Pinpoint the cell where the given text exists, returning its (X, Y) midpoint coordinate. 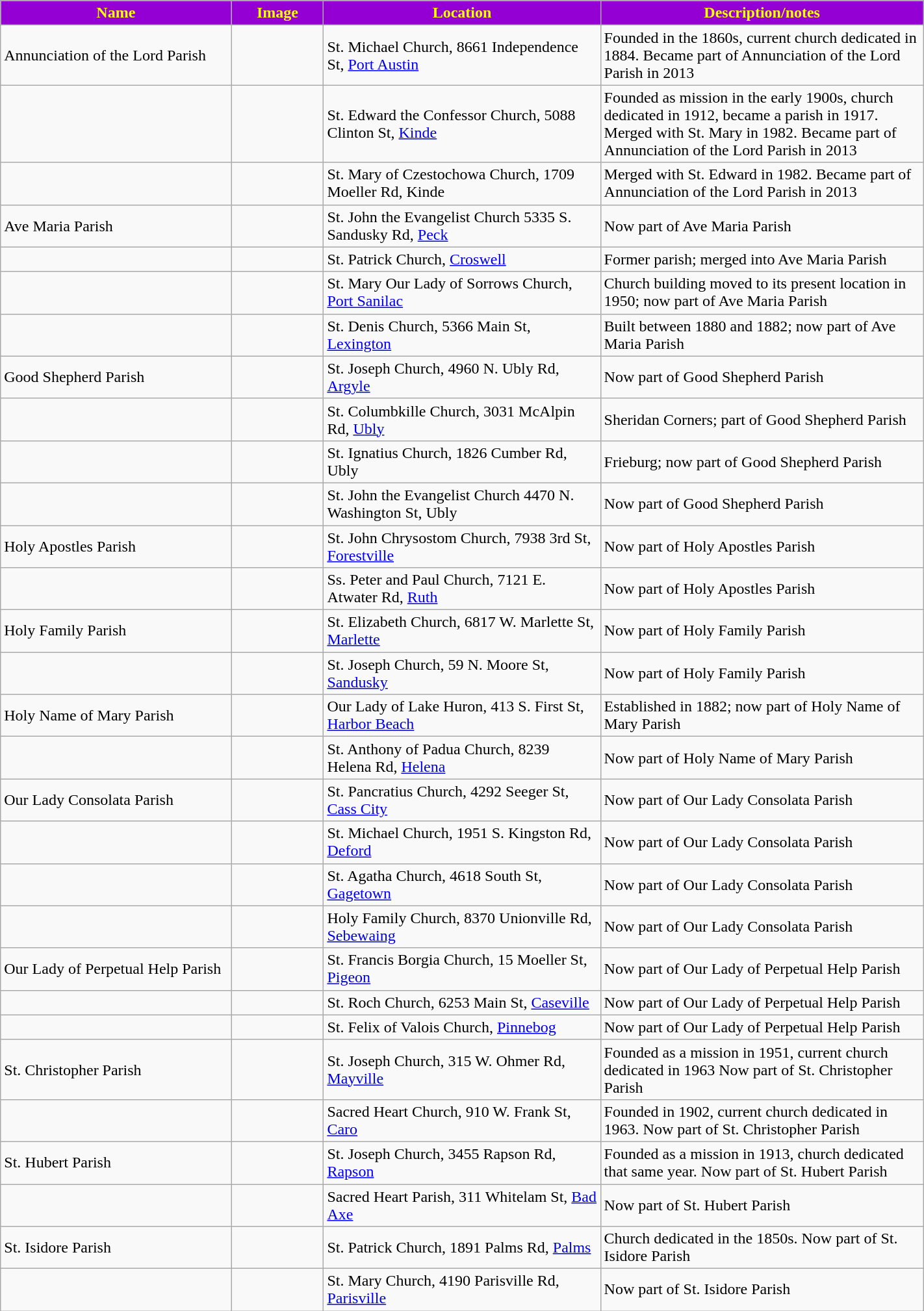
Now part of St. Isidore Parish (762, 1290)
St. Pancratius Church, 4292 Seeger St, Cass City (462, 800)
Former parish; merged into Ave Maria Parish (762, 259)
St. Joseph Church, 4960 N. Ubly Rd, Argyle (462, 377)
St. Denis Church, 5366 Main St, Lexington (462, 335)
St. Mary Church, 4190 Parisville Rd, Parisville (462, 1290)
Founded in the 1860s, current church dedicated in 1884. Became part of Annunciation of the Lord Parish in 2013 (762, 55)
St. John the Evangelist Church 4470 N. Washington St, Ubly (462, 504)
Merged with St. Edward in 1982. Became part of Annunciation of the Lord Parish in 2013 (762, 183)
Founded as a mission in 1951, current church dedicated in 1963 Now part of St. Christopher Parish (762, 1069)
Built between 1880 and 1882; now part of Ave Maria Parish (762, 335)
Founded as a mission in 1913, church dedicated that same year. Now part of St. Hubert Parish (762, 1163)
St. John Chrysostom Church, 7938 3rd St, Forestville (462, 546)
Established in 1882; now part of Holy Name of Mary Parish (762, 716)
Church building moved to its present location in 1950; now part of Ave Maria Parish (762, 292)
Sheridan Corners; part of Good Shepherd Parish (762, 420)
Our Lady of Perpetual Help Parish (116, 969)
St. Joseph Church, 315 W. Ohmer Rd, Mayville (462, 1069)
St. Roch Church, 6253 Main St, Caseville (462, 1002)
Image (277, 13)
St. Patrick Church, Croswell (462, 259)
Holy Family Parish (116, 631)
Good Shepherd Parish (116, 377)
Church dedicated in the 1850s. Now part of St. Isidore Parish (762, 1247)
Annunciation of the Lord Parish (116, 55)
St. Joseph Church, 3455 Rapson Rd, Rapson (462, 1163)
St. Agatha Church, 4618 South St, Gagetown (462, 885)
Now part of St. Hubert Parish (762, 1204)
Holy Apostles Parish (116, 546)
St. Columbkille Church, 3031 McAlpin Rd, Ubly (462, 420)
St. Edward the Confessor Church, 5088 Clinton St, Kinde (462, 123)
Now part of Ave Maria Parish (762, 226)
St. Elizabeth Church, 6817 W. Marlette St, Marlette (462, 631)
St. John the Evangelist Church 5335 S. Sandusky Rd, Peck (462, 226)
St. Mary of Czestochowa Church, 1709 Moeller Rd, Kinde (462, 183)
Our Lady of Lake Huron, 413 S. First St, Harbor Beach (462, 716)
Our Lady Consolata Parish (116, 800)
St. Michael Church, 1951 S. Kingston Rd, Deford (462, 842)
St. Felix of Valois Church, Pinnebog (462, 1027)
Description/notes (762, 13)
Sacred Heart Parish, 311 Whitelam St, Bad Axe (462, 1204)
St. Ignatius Church, 1826 Cumber Rd, Ubly (462, 461)
St. Isidore Parish (116, 1247)
Holy Name of Mary Parish (116, 716)
Sacred Heart Church, 910 W. Frank St, Caro (462, 1120)
St. Mary Our Lady of Sorrows Church, Port Sanilac (462, 292)
St. Joseph Church, 59 N. Moore St, Sandusky (462, 673)
Ss. Peter and Paul Church, 7121 E. Atwater Rd, Ruth (462, 589)
Location (462, 13)
St. Francis Borgia Church, 15 Moeller St, Pigeon (462, 969)
Founded in 1902, current church dedicated in 1963. Now part of St. Christopher Parish (762, 1120)
Ave Maria Parish (116, 226)
Holy Family Church, 8370 Unionville Rd, Sebewaing (462, 926)
St. Anthony of Padua Church, 8239 Helena Rd, Helena (462, 757)
St. Patrick Church, 1891 Palms Rd, Palms (462, 1247)
St. Christopher Parish (116, 1069)
St. Hubert Parish (116, 1163)
Now part of Holy Name of Mary Parish (762, 757)
Name (116, 13)
Frieburg; now part of Good Shepherd Parish (762, 461)
St. Michael Church, 8661 Independence St, Port Austin (462, 55)
